Provide the (X, Y) coordinate of the cell's center where the given text is located.  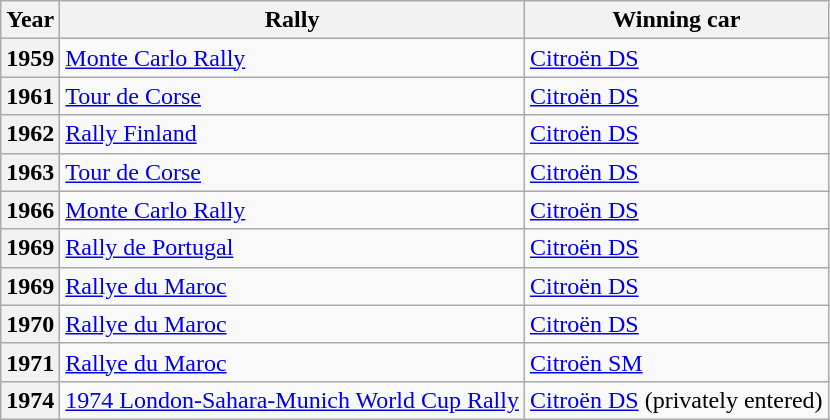
Year (30, 20)
1974 London-Sahara-Munich World Cup Rally (292, 400)
1963 (30, 172)
1962 (30, 134)
Citroën DS (privately entered) (676, 400)
Rally Finland (292, 134)
1959 (30, 58)
Winning car (676, 20)
Rally (292, 20)
Rally de Portugal (292, 248)
Citroën SM (676, 362)
1970 (30, 324)
1974 (30, 400)
1961 (30, 96)
1966 (30, 210)
1971 (30, 362)
